Identify which cell holds the provided text, then report its (x, y) central coordinate. 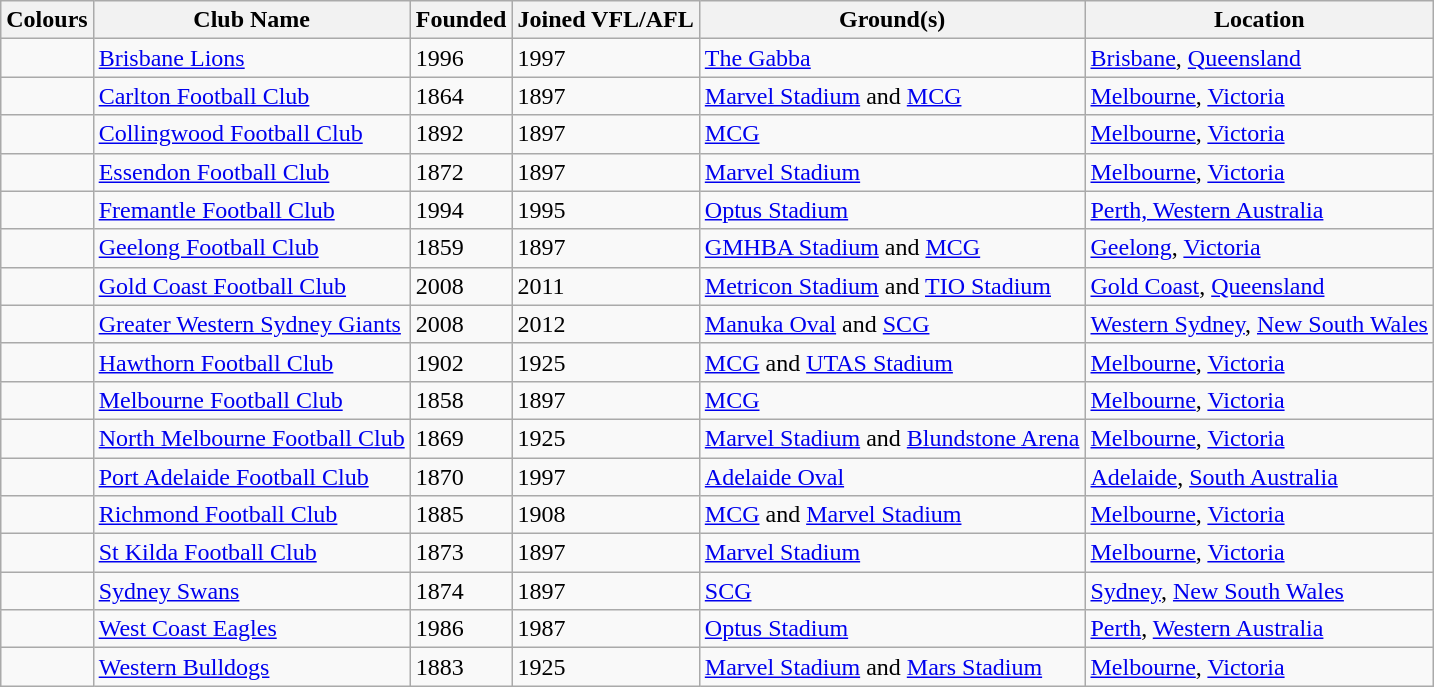
1870 (461, 477)
1892 (461, 134)
Western Bulldogs (252, 667)
Carlton Football Club (252, 96)
1908 (606, 515)
1902 (461, 362)
Geelong, Victoria (1259, 248)
1986 (461, 629)
1885 (461, 515)
Marvel Stadium and Blundstone Arena (892, 438)
Marvel Stadium and MCG (892, 96)
Adelaide, South Australia (1259, 477)
Ground(s) (892, 20)
Founded (461, 20)
2012 (606, 324)
Colours (47, 20)
1996 (461, 58)
1858 (461, 400)
1873 (461, 553)
Greater Western Sydney Giants (252, 324)
Sydney, New South Wales (1259, 591)
1869 (461, 438)
1883 (461, 667)
Geelong Football Club (252, 248)
Joined VFL/AFL (606, 20)
North Melbourne Football Club (252, 438)
Marvel Stadium and Mars Stadium (892, 667)
Richmond Football Club (252, 515)
The Gabba (892, 58)
Hawthorn Football Club (252, 362)
Manuka Oval and SCG (892, 324)
2011 (606, 286)
SCG (892, 591)
1995 (606, 210)
Port Adelaide Football Club (252, 477)
1872 (461, 172)
Brisbane Lions (252, 58)
MCG and Marvel Stadium (892, 515)
Fremantle Football Club (252, 210)
1874 (461, 591)
Club Name (252, 20)
Brisbane, Queensland (1259, 58)
GMHBA Stadium and MCG (892, 248)
1859 (461, 248)
Metricon Stadium and TIO Stadium (892, 286)
Western Sydney, New South Wales (1259, 324)
1994 (461, 210)
1864 (461, 96)
Gold Coast, Queensland (1259, 286)
St Kilda Football Club (252, 553)
1987 (606, 629)
Adelaide Oval (892, 477)
West Coast Eagles (252, 629)
Collingwood Football Club (252, 134)
MCG and UTAS Stadium (892, 362)
Melbourne Football Club (252, 400)
Sydney Swans (252, 591)
Location (1259, 20)
Essendon Football Club (252, 172)
Gold Coast Football Club (252, 286)
